For the text-containing cell, return its midpoint in (x, y) coordinate format. 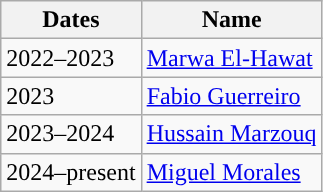
Marwa El-Hawat (232, 58)
2023 (71, 96)
Fabio Guerreiro (232, 96)
Dates (71, 20)
2023–2024 (71, 134)
2022–2023 (71, 58)
2024–present (71, 172)
Name (232, 20)
Hussain Marzouq (232, 134)
Miguel Morales (232, 172)
